Pinpoint the cell where the given text exists, returning its (X, Y) midpoint coordinate. 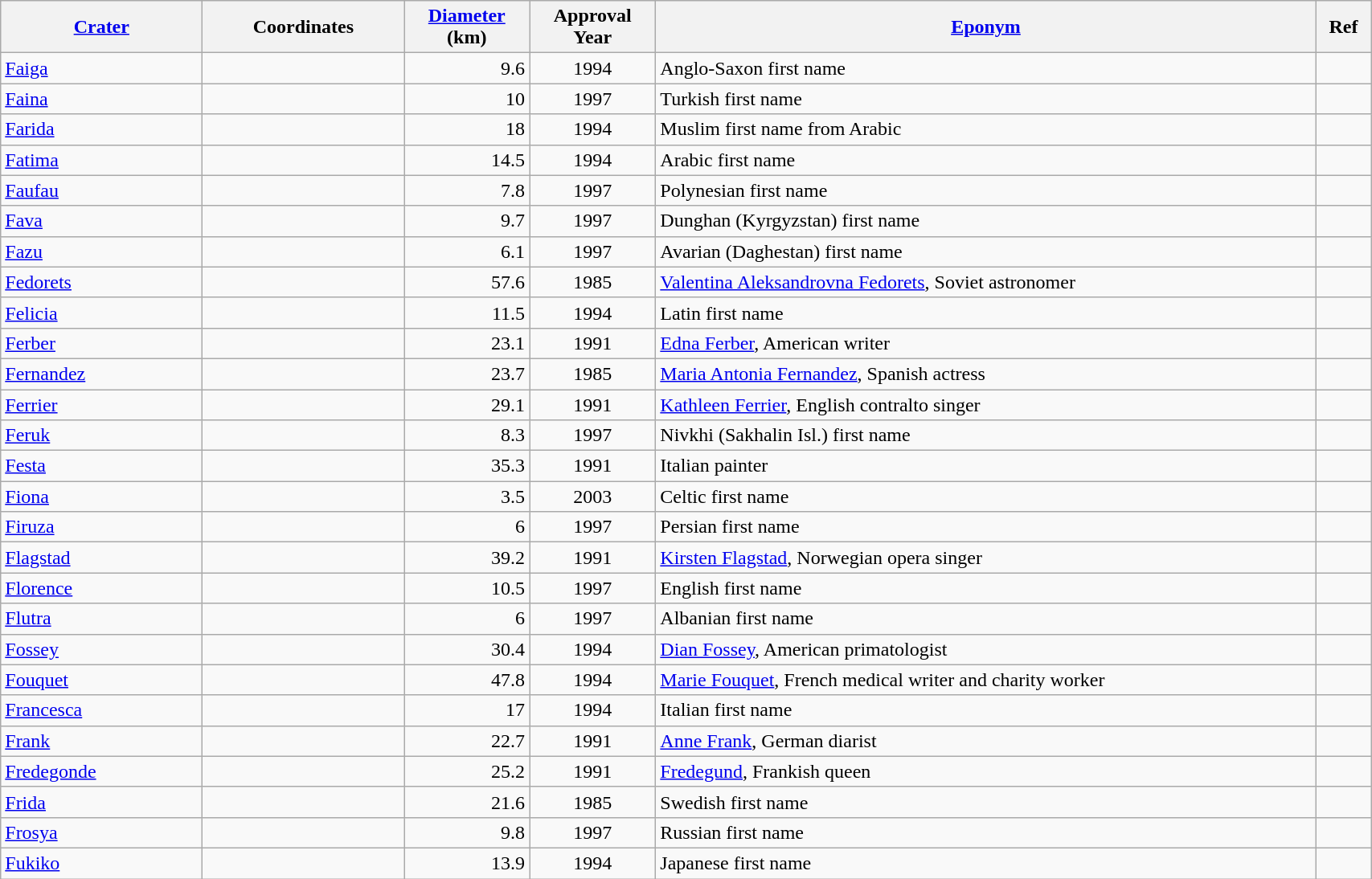
Kirsten Flagstad, Norwegian opera singer (985, 558)
35.3 (467, 466)
8.3 (467, 435)
Crater (101, 27)
Avarian (Daghestan) first name (985, 251)
Fredegonde (101, 771)
Muslim first name from Arabic (985, 129)
Florence (101, 588)
10 (467, 99)
Feruk (101, 435)
23.1 (467, 343)
25.2 (467, 771)
Fernandez (101, 374)
Faiga (101, 68)
29.1 (467, 404)
Anglo-Saxon first name (985, 68)
Polynesian first name (985, 190)
Maria Antonia Fernandez, Spanish actress (985, 374)
Ferrier (101, 404)
Latin first name (985, 313)
Fredegund, Frankish queen (985, 771)
Ref (1344, 27)
2003 (593, 497)
Swedish first name (985, 802)
13.9 (467, 863)
Faina (101, 99)
Diameter(km) (467, 27)
9.8 (467, 832)
Fazu (101, 251)
Eponym (985, 27)
3.5 (467, 497)
Flutra (101, 619)
Dunghan (Kyrgyzstan) first name (985, 221)
Valentina Aleksandrovna Fedorets, Soviet astronomer (985, 282)
Edna Ferber, American writer (985, 343)
9.7 (467, 221)
17 (467, 710)
Firuza (101, 527)
6.1 (467, 251)
Felicia (101, 313)
Italian painter (985, 466)
47.8 (467, 680)
Kathleen Ferrier, English contralto singer (985, 404)
Festa (101, 466)
Fedorets (101, 282)
Celtic first name (985, 497)
Fatima (101, 160)
Turkish first name (985, 99)
Nivkhi (Sakhalin Isl.) first name (985, 435)
Dian Fossey, American primatologist (985, 649)
Marie Fouquet, French medical writer and charity worker (985, 680)
7.8 (467, 190)
Fossey (101, 649)
11.5 (467, 313)
39.2 (467, 558)
21.6 (467, 802)
Russian first name (985, 832)
Anne Frank, German diarist (985, 741)
ApprovalYear (593, 27)
14.5 (467, 160)
Frank (101, 741)
English first name (985, 588)
Japanese first name (985, 863)
Frida (101, 802)
Coordinates (304, 27)
Flagstad (101, 558)
9.6 (467, 68)
Farida (101, 129)
Frosya (101, 832)
10.5 (467, 588)
Fava (101, 221)
Ferber (101, 343)
Fiona (101, 497)
57.6 (467, 282)
30.4 (467, 649)
Faufau (101, 190)
22.7 (467, 741)
18 (467, 129)
Persian first name (985, 527)
Albanian first name (985, 619)
Fouquet (101, 680)
23.7 (467, 374)
Francesca (101, 710)
Arabic first name (985, 160)
Fukiko (101, 863)
Italian first name (985, 710)
